Determine the (x, y) coordinate at the center of the cell enclosing the given text.  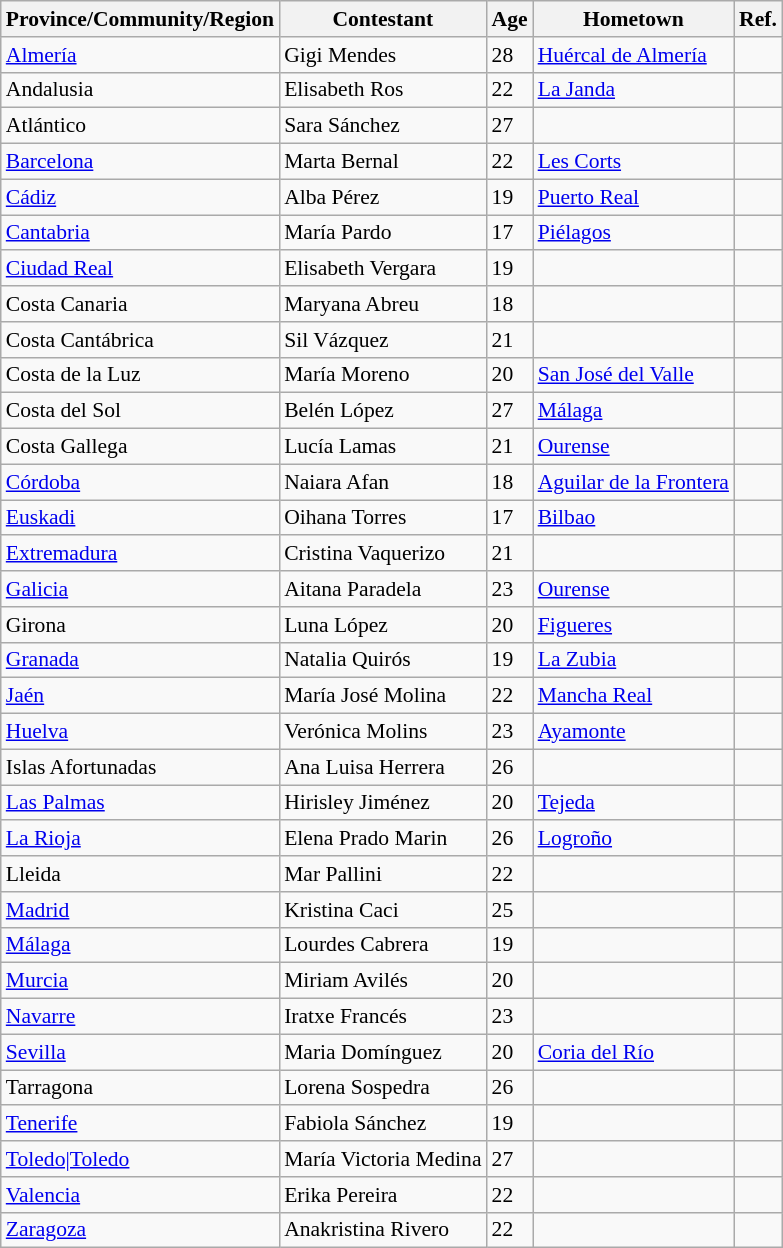
La Rioja (140, 839)
28 (510, 55)
Les Corts (634, 162)
Tarragona (140, 1088)
Fabiola Sánchez (382, 1124)
Cristina Vaquerizo (382, 554)
Bilbao (634, 518)
Euskadi (140, 518)
Toledo|Toledo (140, 1159)
Province/Community/Region (140, 19)
Almería (140, 55)
Verónica Molins (382, 732)
Andalusia (140, 90)
Extremadura (140, 554)
Erika Pereira (382, 1195)
Puerto Real (634, 197)
Ref. (758, 19)
Figueres (634, 625)
María José Molina (382, 696)
Mancha Real (634, 696)
Sil Vázquez (382, 340)
Tejeda (634, 803)
Hirisley Jiménez (382, 803)
Córdoba (140, 482)
Kristina Caci (382, 910)
Lorena Sospedra (382, 1088)
Lourdes Cabrera (382, 945)
María Victoria Medina (382, 1159)
La Zubia (634, 660)
Alba Pérez (382, 197)
Contestant (382, 19)
María Moreno (382, 375)
Cantabria (140, 233)
Girona (140, 625)
Ayamonte (634, 732)
Aitana Paradela (382, 589)
Huércal de Almería (634, 55)
Miriam Avilés (382, 981)
Maryana Abreu (382, 304)
Marta Bernal (382, 162)
Islas Afortunadas (140, 767)
Costa Gallega (140, 447)
Anakristina Rivero (382, 1230)
Maria Domínguez (382, 1052)
Coria del Río (634, 1052)
Valencia (140, 1195)
Luna López (382, 625)
Cádiz (140, 197)
Age (510, 19)
La Janda (634, 90)
Atlántico (140, 126)
Costa Canaria (140, 304)
Las Palmas (140, 803)
Zaragoza (140, 1230)
Piélagos (634, 233)
Ciudad Real (140, 269)
Ana Luisa Herrera (382, 767)
Aguilar de la Frontera (634, 482)
Sara Sánchez (382, 126)
Logroño (634, 839)
Belén López (382, 411)
Naiara Afan (382, 482)
25 (510, 910)
Huelva (140, 732)
Tenerife (140, 1124)
Gigi Mendes (382, 55)
Lleida (140, 874)
Natalia Quirós (382, 660)
Jaén (140, 696)
Elisabeth Vergara (382, 269)
Costa de la Luz (140, 375)
Navarre (140, 1017)
Barcelona (140, 162)
Mar Pallini (382, 874)
Oihana Torres (382, 518)
Iratxe Francés (382, 1017)
Costa Cantábrica (140, 340)
María Pardo (382, 233)
Elena Prado Marin (382, 839)
Granada (140, 660)
Murcia (140, 981)
Lucía Lamas (382, 447)
Hometown (634, 19)
San José del Valle (634, 375)
Galicia (140, 589)
Costa del Sol (140, 411)
Elisabeth Ros (382, 90)
Madrid (140, 910)
Sevilla (140, 1052)
